Provide the (X, Y) coordinate of the cell's center where the given text is located.  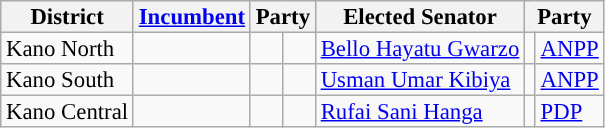
Rufai Sani Hanga (420, 112)
Kano South (68, 80)
Kano Central (68, 112)
Kano North (68, 49)
District (68, 17)
Elected Senator (420, 17)
Usman Umar Kibiya (420, 80)
Incumbent (192, 17)
PDP (570, 112)
Bello Hayatu Gwarzo (420, 49)
